Scan for the cell matching the given text and deliver its [X, Y] coordinate at center. 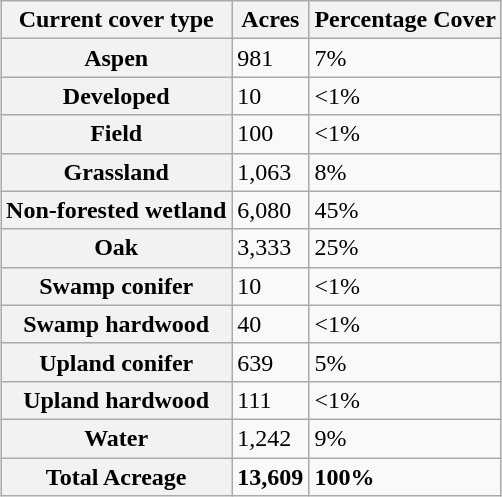
Percentage Cover [406, 20]
100% [406, 477]
5% [406, 362]
1,242 [270, 438]
Oak [116, 248]
639 [270, 362]
3,333 [270, 248]
Swamp hardwood [116, 324]
981 [270, 58]
Upland conifer [116, 362]
Current cover type [116, 20]
9% [406, 438]
8% [406, 172]
7% [406, 58]
Field [116, 134]
Water [116, 438]
6,080 [270, 210]
40 [270, 324]
Total Acreage [116, 477]
Aspen [116, 58]
Developed [116, 96]
Swamp conifer [116, 286]
45% [406, 210]
Upland hardwood [116, 400]
100 [270, 134]
1,063 [270, 172]
Non-forested wetland [116, 210]
111 [270, 400]
25% [406, 248]
13,609 [270, 477]
Acres [270, 20]
Grassland [116, 172]
